Output the [X, Y] coordinate of the center of the cell containing the given text.  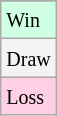
Draw [28, 58]
Loss [28, 96]
Win [28, 20]
